Pinpoint the cell where the given text exists, returning its (X, Y) midpoint coordinate. 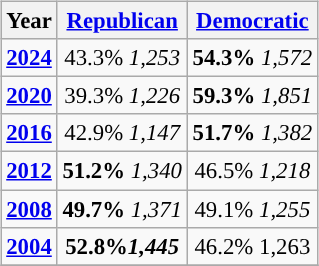
Year (29, 21)
42.9% 1,147 (122, 133)
2012 (29, 171)
49.1% 1,255 (252, 209)
52.8%1,445 (122, 246)
Republican (122, 21)
51.7% 1,382 (252, 133)
43.3% 1,253 (122, 58)
46.2% 1,263 (252, 246)
54.3% 1,572 (252, 58)
Democratic (252, 21)
2020 (29, 96)
2004 (29, 246)
39.3% 1,226 (122, 96)
59.3% 1,851 (252, 96)
46.5% 1,218 (252, 171)
2024 (29, 58)
2008 (29, 209)
2016 (29, 133)
49.7% 1,371 (122, 209)
51.2% 1,340 (122, 171)
